Locate the cell with the specified text and output its [x, y] center coordinate. 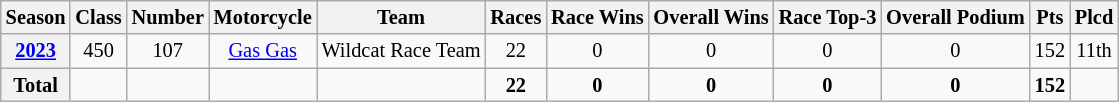
Overall Wins [712, 17]
Pts [1050, 17]
450 [98, 51]
Number [168, 17]
Team [402, 17]
Race Top-3 [828, 17]
Season [36, 17]
Races [516, 17]
11th [1094, 51]
Class [98, 17]
Race Wins [597, 17]
Plcd [1094, 17]
2023 [36, 51]
Wildcat Race Team [402, 51]
Motorcycle [263, 17]
Gas Gas [263, 51]
Total [36, 85]
107 [168, 51]
Overall Podium [955, 17]
